Return the [X, Y] coordinate for the center point of the cell that contains the specified text.  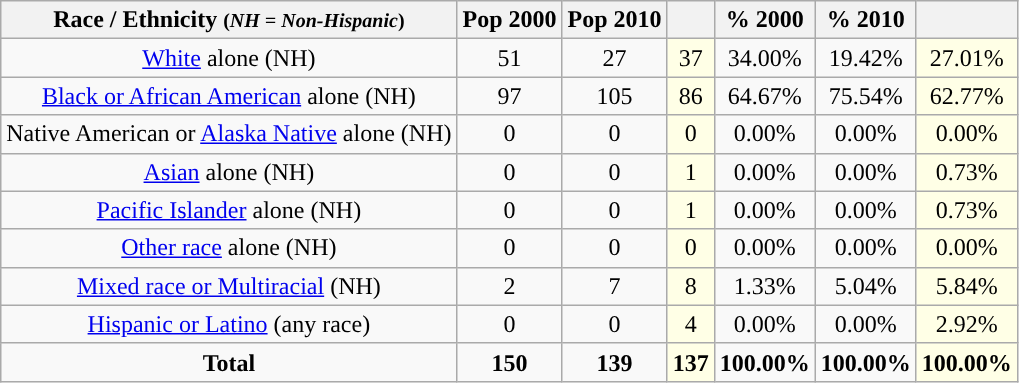
19.42% [866, 58]
8 [690, 286]
105 [614, 96]
Mixed race or Multiracial (NH) [229, 286]
139 [614, 362]
% 2000 [764, 20]
Native American or Alaska Native alone (NH) [229, 134]
51 [510, 58]
7 [614, 286]
4 [690, 324]
1.33% [764, 286]
Pop 2010 [614, 20]
Pacific Islander alone (NH) [229, 210]
Race / Ethnicity (NH = Non-Hispanic) [229, 20]
37 [690, 58]
2.92% [966, 324]
137 [690, 362]
Asian alone (NH) [229, 172]
86 [690, 96]
150 [510, 362]
Total [229, 362]
97 [510, 96]
Pop 2000 [510, 20]
2 [510, 286]
62.77% [966, 96]
34.00% [764, 58]
27.01% [966, 58]
Hispanic or Latino (any race) [229, 324]
5.04% [866, 286]
White alone (NH) [229, 58]
Black or African American alone (NH) [229, 96]
5.84% [966, 286]
% 2010 [866, 20]
Other race alone (NH) [229, 248]
75.54% [866, 96]
27 [614, 58]
64.67% [764, 96]
